Provide the [X, Y] coordinate of the cell's center where the given text is located.  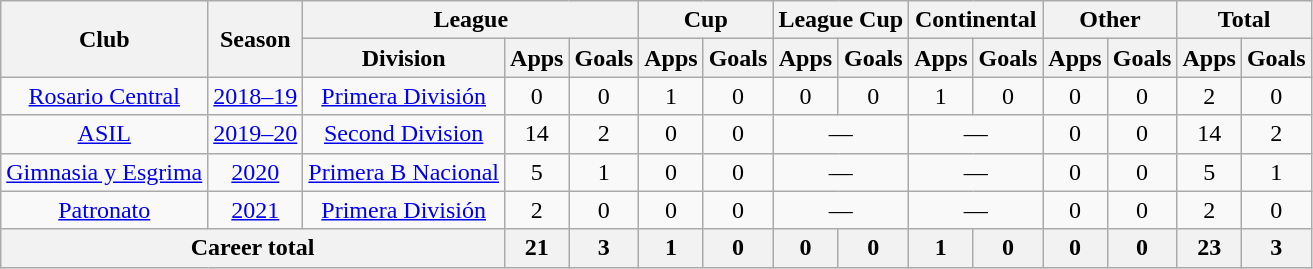
Patronato [104, 210]
2021 [256, 210]
Second Division [404, 134]
Cup [706, 20]
Division [404, 58]
21 [537, 248]
Career total [253, 248]
Rosario Central [104, 96]
ASIL [104, 134]
Season [256, 39]
2018–19 [256, 96]
23 [1209, 248]
League Cup [841, 20]
Club [104, 39]
Gimnasia y Esgrima [104, 172]
Total [1244, 20]
Continental [976, 20]
Other [1110, 20]
2020 [256, 172]
League [471, 20]
Primera B Nacional [404, 172]
2019–20 [256, 134]
